Scan for the cell matching the given text and deliver its [x, y] coordinate at center. 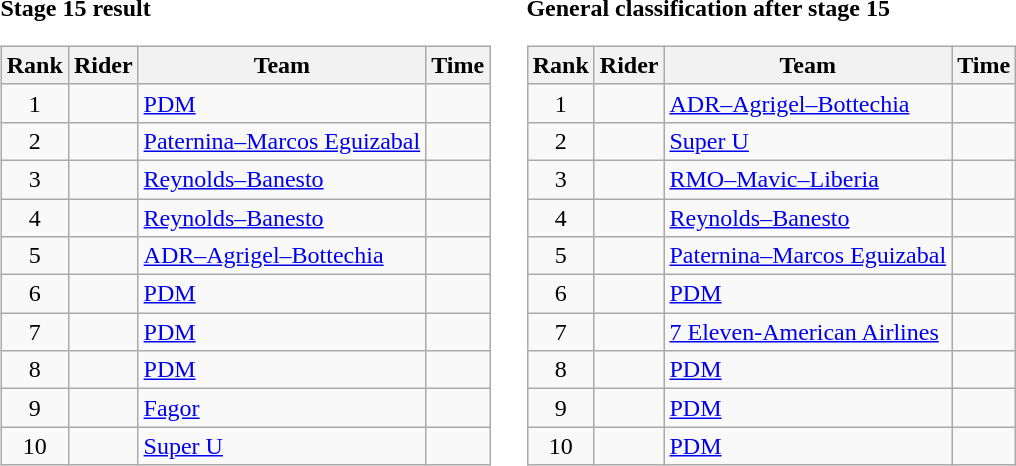
RMO–Mavic–Liberia [808, 179]
Fagor [282, 408]
7 Eleven-American Airlines [808, 332]
